For the text-containing cell, return its midpoint in [x, y] coordinate format. 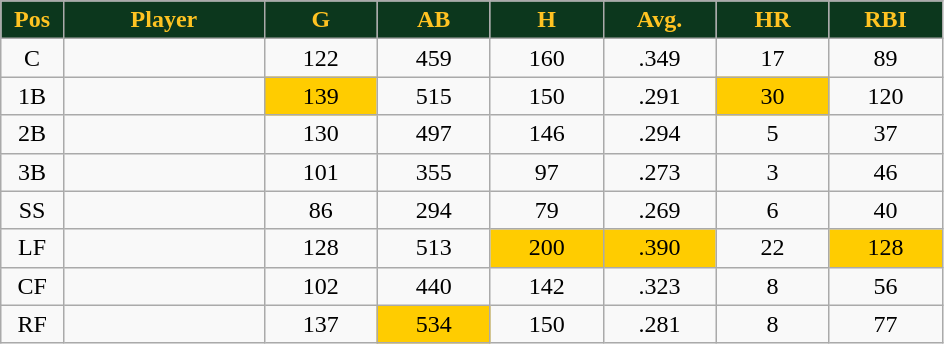
.281 [660, 324]
RBI [886, 20]
C [32, 58]
139 [320, 96]
56 [886, 286]
89 [886, 58]
120 [886, 96]
130 [320, 134]
17 [772, 58]
146 [546, 134]
497 [434, 134]
77 [886, 324]
294 [434, 210]
513 [434, 248]
5 [772, 134]
HR [772, 20]
1B [32, 96]
97 [546, 172]
G [320, 20]
.273 [660, 172]
.269 [660, 210]
Avg. [660, 20]
Player [164, 20]
LF [32, 248]
3B [32, 172]
.323 [660, 286]
79 [546, 210]
Pos [32, 20]
6 [772, 210]
142 [546, 286]
2B [32, 134]
.390 [660, 248]
459 [434, 58]
355 [434, 172]
30 [772, 96]
101 [320, 172]
.349 [660, 58]
534 [434, 324]
SS [32, 210]
137 [320, 324]
CF [32, 286]
.291 [660, 96]
86 [320, 210]
AB [434, 20]
515 [434, 96]
.294 [660, 134]
440 [434, 286]
RF [32, 324]
46 [886, 172]
22 [772, 248]
122 [320, 58]
200 [546, 248]
3 [772, 172]
160 [546, 58]
40 [886, 210]
H [546, 20]
102 [320, 286]
37 [886, 134]
